Return [X, Y] of the center of cell containing provided text 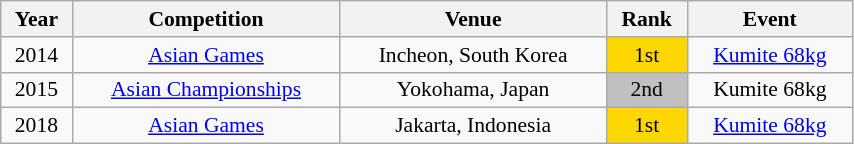
Incheon, South Korea [473, 55]
Asian Championships [206, 90]
2015 [36, 90]
Event [770, 19]
Jakarta, Indonesia [473, 126]
2nd [646, 90]
Rank [646, 19]
Yokohama, Japan [473, 90]
2018 [36, 126]
Year [36, 19]
Venue [473, 19]
2014 [36, 55]
Competition [206, 19]
